Identify which cell holds the provided text, then report its [x, y] central coordinate. 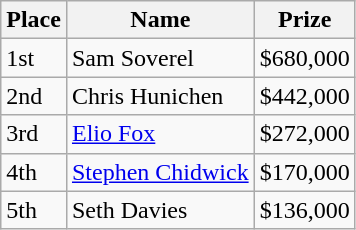
$272,000 [304, 134]
$136,000 [304, 210]
Elio Fox [160, 134]
Sam Soverel [160, 58]
4th [34, 172]
$170,000 [304, 172]
3rd [34, 134]
5th [34, 210]
Stephen Chidwick [160, 172]
Prize [304, 20]
Seth Davies [160, 210]
1st [34, 58]
$680,000 [304, 58]
2nd [34, 96]
$442,000 [304, 96]
Name [160, 20]
Place [34, 20]
Chris Hunichen [160, 96]
